Search for the cell housing the specified text and yield its [x, y] center coordinate. 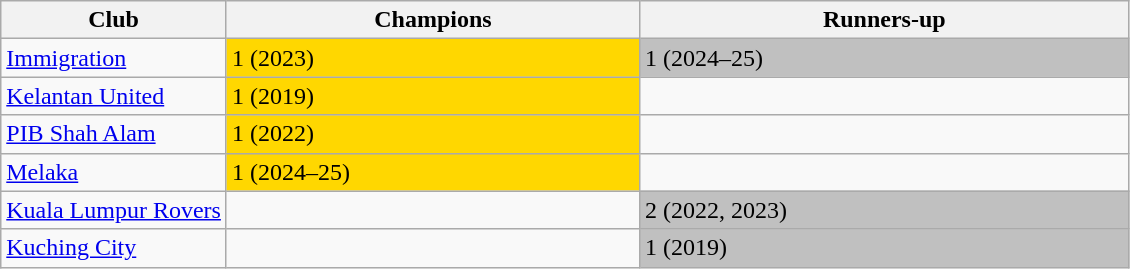
PIB Shah Alam [114, 134]
Kuala Lumpur Rovers [114, 210]
Kuching City [114, 248]
Runners-up [884, 20]
Club [114, 20]
2 (2022, 2023) [884, 210]
Champions [432, 20]
Kelantan United [114, 96]
1 (2022) [432, 134]
1 (2023) [432, 58]
Melaka [114, 172]
Immigration [114, 58]
